For the text-containing cell, return its midpoint in (X, Y) coordinate format. 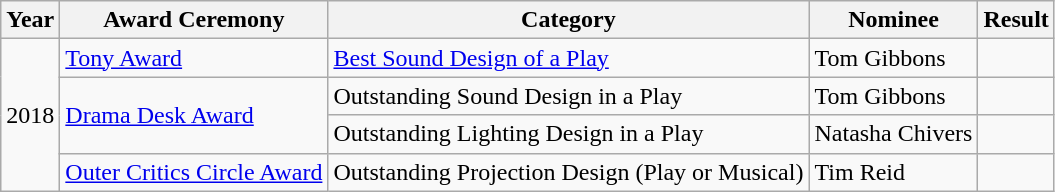
Result (1016, 20)
Outer Critics Circle Award (194, 172)
2018 (30, 115)
Natasha Chivers (894, 134)
Outstanding Sound Design in a Play (568, 96)
Category (568, 20)
Drama Desk Award (194, 115)
Outstanding Lighting Design in a Play (568, 134)
Outstanding Projection Design (Play or Musical) (568, 172)
Award Ceremony (194, 20)
Tony Award (194, 58)
Tim Reid (894, 172)
Year (30, 20)
Nominee (894, 20)
Best Sound Design of a Play (568, 58)
